Locate the cell with the specified text and output its [X, Y] center coordinate. 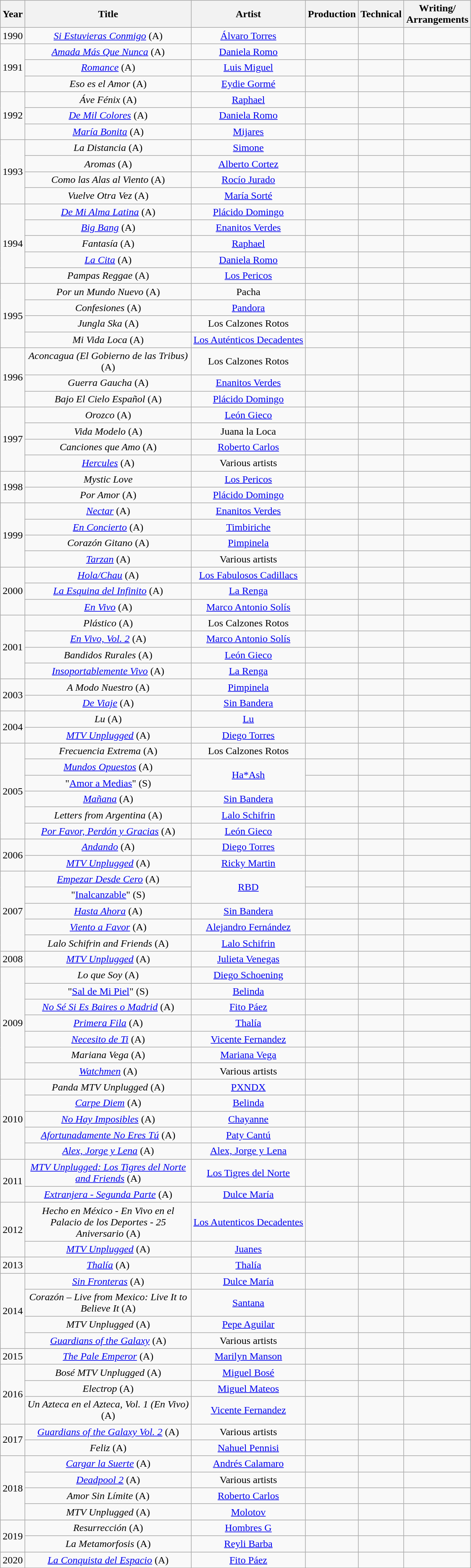
2000 [13, 591]
Thalía (A) [108, 1265]
Pepe Aguilar [248, 1325]
Por Favor, Perdón y Gracias (A) [108, 831]
1997 [13, 439]
Áve Fénix (A) [108, 100]
1993 [13, 172]
Reyli Barba [248, 1544]
Diego Schoening [248, 975]
"Inalcanzable" (S) [108, 895]
1996 [13, 377]
"Amor a Medias" (S) [108, 783]
Mi Vida Loca (A) [108, 340]
Mañana (A) [108, 799]
Pacha [248, 292]
Rocío Jurado [248, 180]
2020 [13, 1560]
Carpe Diem (A) [108, 1103]
Un Azteca en el Azteca, Vol. 1 (En Vivo) (A) [108, 1410]
Guerra Gaucha (A) [108, 383]
Jungla Ska (A) [108, 324]
2018 [13, 1488]
En Vivo, Vol. 2 (A) [108, 639]
Extranjera - Segunda Parte (A) [108, 1194]
De Mi Alma Latina (A) [108, 211]
La Cita (A) [108, 260]
Vida Modelo (A) [108, 431]
2013 [13, 1265]
Amada Más Que Nunca (A) [108, 52]
2011 [13, 1180]
Marilyn Manson [248, 1357]
En Concierto (A) [108, 527]
En Vivo (A) [108, 607]
Lalo Schifrin and Friends (A) [108, 943]
1992 [13, 116]
Panda MTV Unplugged (A) [108, 1087]
Nectar (A) [108, 511]
Los Tigres del Norte [248, 1173]
Romance (A) [108, 68]
Miguel Mateos [248, 1388]
Santana [248, 1303]
2009 [13, 1023]
Lo que Soy (A) [108, 975]
1990 [13, 36]
Bosé MTV Unplugged (A) [108, 1373]
Year [13, 14]
Juana la Loca [248, 431]
Artist [248, 14]
2006 [13, 855]
Si Estuvieras Conmigo (A) [108, 36]
Empezar Desde Cero (A) [108, 879]
"Sal de Mi Piel" (S) [108, 991]
Bandidos Rurales (A) [108, 655]
Electrop (A) [108, 1388]
Mariana Vega (A) [108, 1055]
Orozco (A) [108, 415]
Title [108, 14]
Timbiriche [248, 527]
Pandora [248, 308]
Paty Cantú [248, 1135]
Tarzan (A) [108, 559]
Hasta Ahora (A) [108, 911]
De Mil Colores (A) [108, 116]
Julieta Venegas [248, 959]
No Sé Si Es Baires o Madrid (A) [108, 1007]
Alex, Jorge y Lena [248, 1151]
PXNDX [248, 1087]
Chayanne [248, 1119]
2004 [13, 727]
2016 [13, 1394]
1998 [13, 487]
Eydie Gormé [248, 84]
2012 [13, 1230]
Vuelve Otra Vez (A) [108, 195]
La Metamorfosis (A) [108, 1544]
Confesiones (A) [108, 308]
1995 [13, 316]
Alberto Cortez [248, 164]
RBD [248, 887]
Primera Fila (A) [108, 1023]
Aromas (A) [108, 164]
María Bonita (A) [108, 132]
Por Amor (A) [108, 495]
No Hay Imposibles (A) [108, 1119]
Alejandro Fernández [248, 927]
Cargar la Suerte (A) [108, 1464]
Afortunadamente No Eres Tú (A) [108, 1135]
Writing/Arrangements [437, 14]
Letters from Argentina (A) [108, 815]
Miguel Bosé [248, 1373]
Fantasía (A) [108, 244]
Necesito de Ti (A) [108, 1039]
Hecho en México - En Vivo en el Palacio de los Deportes - 25 Aniversario (A) [108, 1222]
Feliz (A) [108, 1448]
2019 [13, 1536]
Mystic Love [108, 479]
La Distancia (A) [108, 148]
Hola/Chau (A) [108, 575]
Los Autenticos Decadentes [248, 1222]
Los Fabulosos Cadillacs [248, 575]
Mariana Vega [248, 1055]
Andando (A) [108, 847]
Eso es el Amor (A) [108, 84]
A Modo Nuestro (A) [108, 687]
Guardians of the Galaxy (A) [108, 1341]
Corazón Gitano (A) [108, 543]
Sin Fronteras (A) [108, 1281]
Resurrección (A) [108, 1528]
2014 [13, 1311]
Lu (A) [108, 719]
Pampas Reggae (A) [108, 276]
Production [332, 14]
Technical [381, 14]
2007 [13, 911]
Ha*Ash [248, 775]
MTV Unplugged: Los Tigres del Norte and Friends (A) [108, 1173]
Nahuel Pennisi [248, 1448]
Bajo El Cielo Español (A) [108, 399]
La Conquista del Espacio (A) [108, 1560]
2001 [13, 647]
Big Bang (A) [108, 228]
Hombres G [248, 1528]
2015 [13, 1357]
2010 [13, 1119]
Amor Sin Límite (A) [108, 1496]
Molotov [248, 1512]
Alex, Jorge y Lena (A) [108, 1151]
Lu [248, 719]
De Viaje (A) [108, 703]
Juanes [248, 1249]
Álvaro Torres [248, 36]
Los Auténticos Decadentes [248, 340]
Mundos Opuestos (A) [108, 767]
1994 [13, 243]
Plástico (A) [108, 623]
Guardians of the Galaxy Vol. 2 (A) [108, 1432]
María Sorté [248, 195]
Viento a Favor (A) [108, 927]
Hercules (A) [108, 463]
Por un Mundo Nuevo (A) [108, 292]
Luis Miguel [248, 68]
2017 [13, 1440]
2003 [13, 695]
Ricky Martin [248, 863]
Frecuencia Extrema (A) [108, 751]
2008 [13, 959]
La Esquina del Infinito (A) [108, 591]
Watchmen (A) [108, 1071]
The Pale Emperor (A) [108, 1357]
Insoportablemente Vivo (A) [108, 671]
Andrés Calamaro [248, 1464]
Deadpool 2 (A) [108, 1480]
1999 [13, 535]
2005 [13, 791]
Simone [248, 148]
Corazón – Live from Mexico: Live It to Believe It (A) [108, 1303]
Mijares [248, 132]
Como las Alas al Viento (A) [108, 180]
1991 [13, 68]
Aconcagua (El Gobierno de las Tribus) (A) [108, 362]
Canciones que Amo (A) [108, 447]
